Provide the [x, y] coordinate of the cell's center where the given text is located.  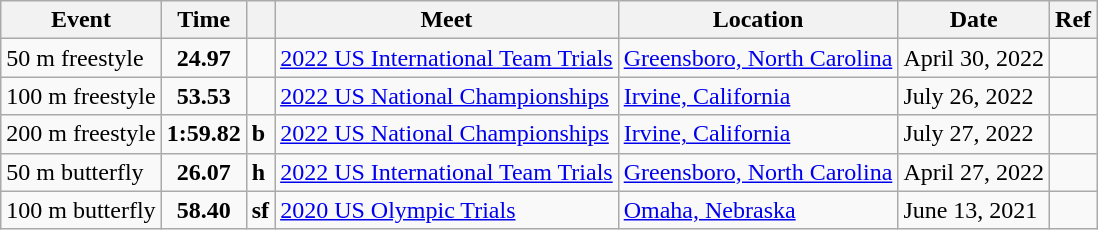
June 13, 2021 [974, 210]
26.07 [204, 172]
1:59.82 [204, 134]
24.97 [204, 58]
53.53 [204, 96]
Ref [1074, 20]
April 30, 2022 [974, 58]
Event [81, 20]
50 m butterfly [81, 172]
Date [974, 20]
100 m butterfly [81, 210]
2020 US Olympic Trials [447, 210]
58.40 [204, 210]
50 m freestyle [81, 58]
200 m freestyle [81, 134]
July 26, 2022 [974, 96]
July 27, 2022 [974, 134]
h [260, 172]
Time [204, 20]
sf [260, 210]
Meet [447, 20]
100 m freestyle [81, 96]
Location [758, 20]
Omaha, Nebraska [758, 210]
b [260, 134]
April 27, 2022 [974, 172]
